Pinpoint the cell where the given text exists, returning its [x, y] midpoint coordinate. 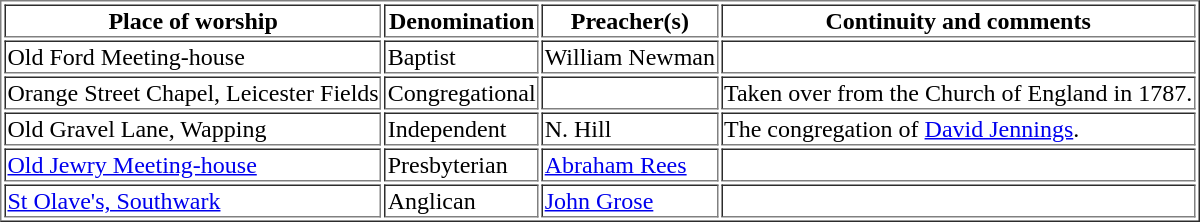
Abraham Rees [630, 164]
St Olave's, Southwark [192, 200]
Taken over from the Church of England in 1787. [958, 92]
Orange Street Chapel, Leicester Fields [192, 92]
Independent [462, 128]
William Newman [630, 56]
The congregation of David Jennings. [958, 128]
Continuity and comments [958, 20]
Anglican [462, 200]
Congregational [462, 92]
Denomination [462, 20]
Presbyterian [462, 164]
Preacher(s) [630, 20]
Baptist [462, 56]
Old Jewry Meeting-house [192, 164]
Old Gravel Lane, Wapping [192, 128]
Place of worship [192, 20]
Old Ford Meeting-house [192, 56]
John Grose [630, 200]
N. Hill [630, 128]
